Detect which cell encompasses the target text, then output its [X, Y] center coordinate. 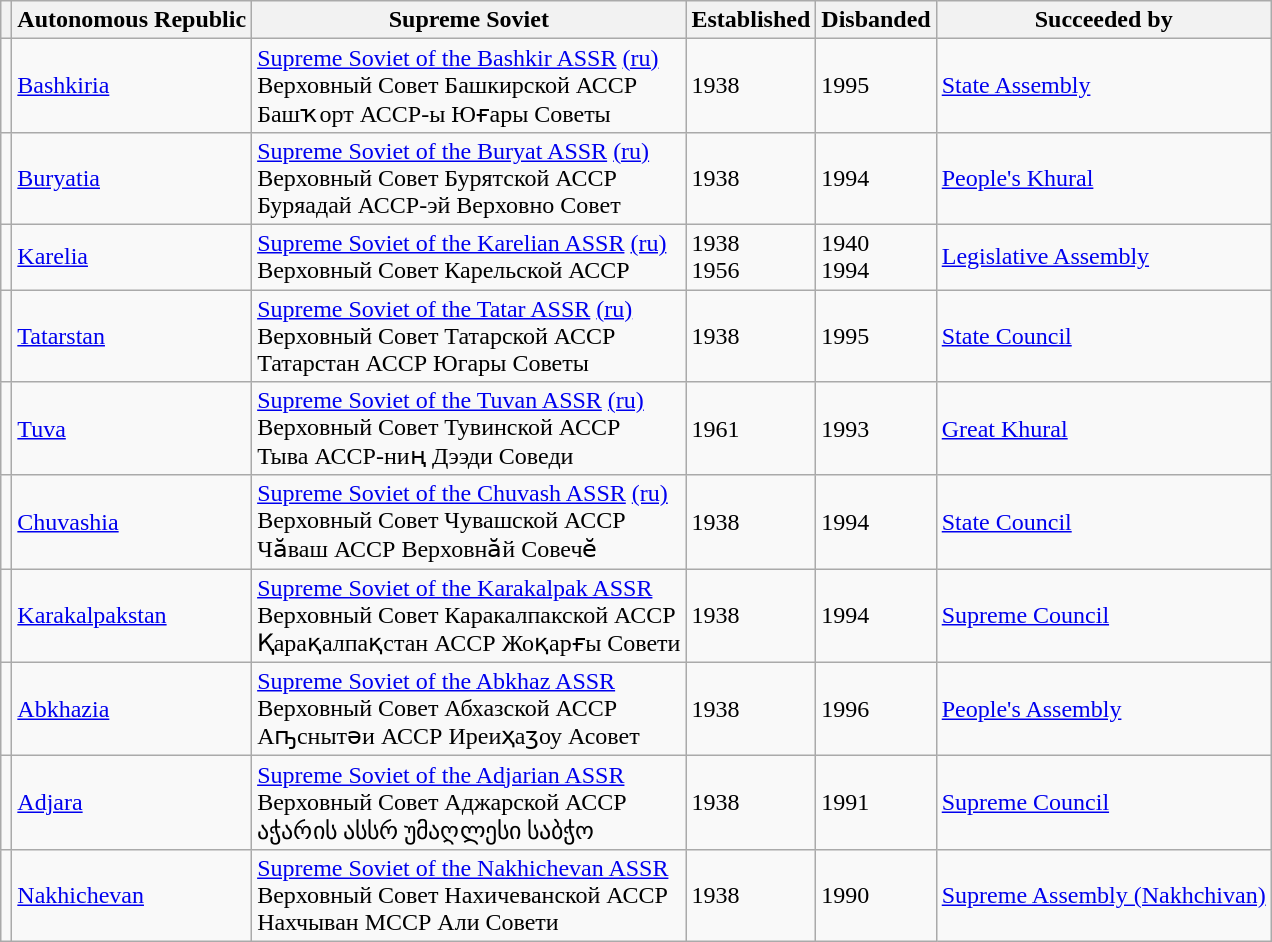
Karelia [132, 256]
Supreme Soviet of the Tuvan ASSR (ru)Верховный Совет Тувинской АССР Тыва АССР-ниң Дээди Соведи [469, 429]
Disbanded [876, 20]
Supreme Soviet [469, 20]
Succeeded by [1104, 20]
Supreme Soviet of the Bashkir ASSR (ru)Верховный Совет Башкирской АССР Башҡорт АССР-ы Юғары Советы [469, 86]
Nakhichevan [132, 895]
Karakalpakstan [132, 616]
Established [751, 20]
Autonomous Republic [132, 20]
1991 [876, 803]
19381956 [751, 256]
Supreme Soviet of the Tatar ASSR (ru)Верховный Совет Татарской АССР Татарстан АССР Югары Советы [469, 336]
Supreme Soviet of the Karakalpak ASSRВерховный Совет Каракалпакской АССР Қарақалпақстан АССР Жоқарғы Совети [469, 616]
Abkhazia [132, 709]
State Assembly [1104, 86]
Supreme Soviet of the Adjarian ASSRВерховный Совет Аджарской АССР აჭარის ასსრ უმაღლესი საბჭო [469, 803]
Tatarstan [132, 336]
1993 [876, 429]
Supreme Soviet of the Karelian ASSR (ru)Верховный Совет Карельской АССР [469, 256]
Supreme Assembly (Nakhchivan) [1104, 895]
Chuvashia [132, 522]
Supreme Soviet of the Nakhichevan ASSRВерховный Совет Нахичеванской АССР Нахчыван МССР Али Совети [469, 895]
Supreme Soviet of the Abkhaz ASSRВерховный Совет Абхазской АССР Аҧснытәи АССР Иреиҳаӡоу Асовет [469, 709]
Bashkiria [132, 86]
1990 [876, 895]
People's Assembly [1104, 709]
Adjara [132, 803]
Buryatia [132, 178]
Supreme Soviet of the Buryat ASSR (ru)Верховный Совет Бурятской АССР Буряадай АССР-эй Верховно Совет [469, 178]
19401994 [876, 256]
Great Khural [1104, 429]
1996 [876, 709]
People's Khural [1104, 178]
Tuva [132, 429]
Legislative Assembly [1104, 256]
Supreme Soviet of the Chuvash ASSR (ru)Верховный Совет Чувашской АССР Чӑваш АССР Верховнӑй Совечӗ [469, 522]
1961 [751, 429]
